Return [X, Y] of the center of cell containing provided text 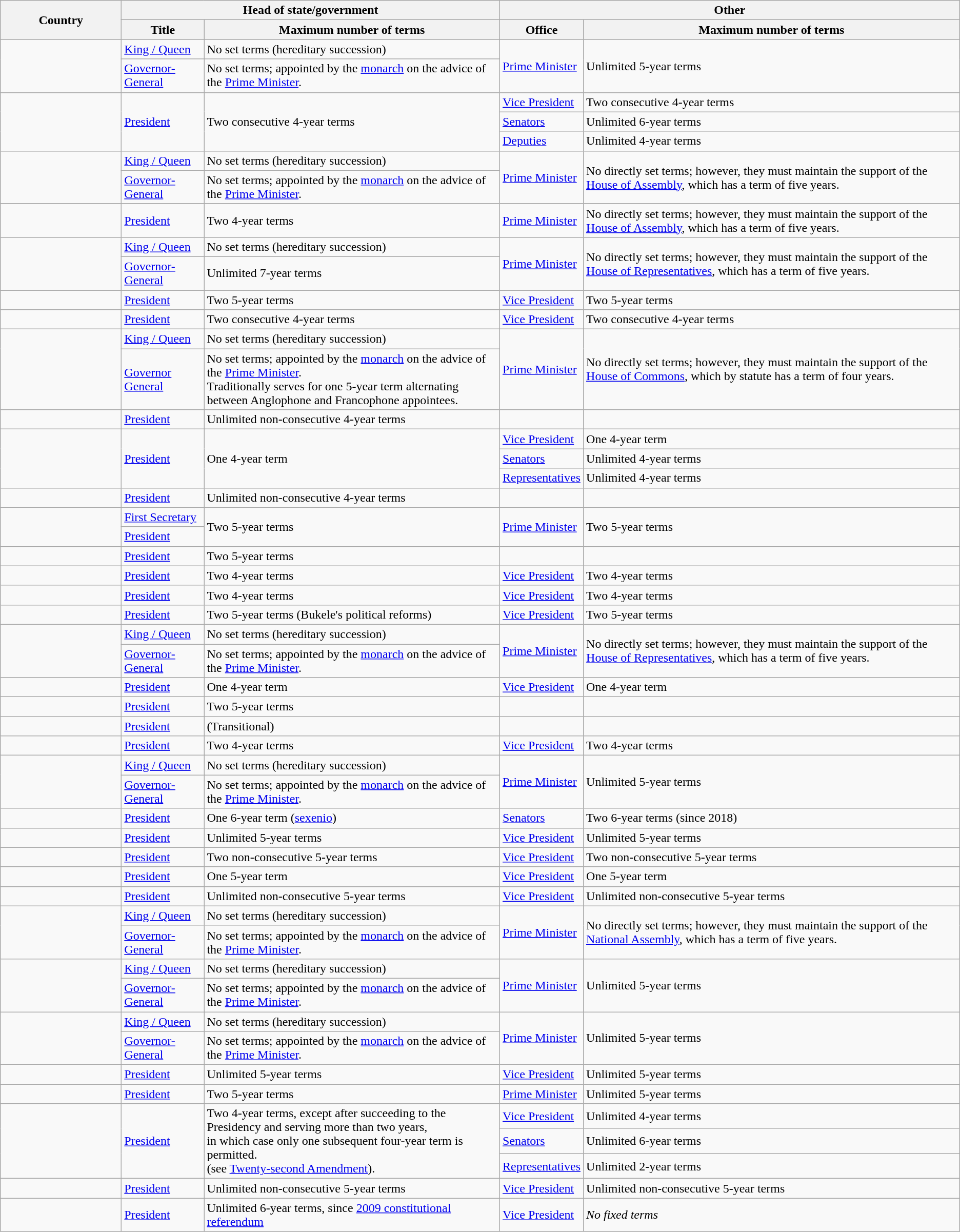
Two 6-year terms (since 2018) [772, 818]
Unlimited 7-year terms [352, 273]
No directly set terms; however, they must maintain the support of the National Assembly, which has a term of five years. [772, 932]
Head of state/government [311, 10]
Governor General [163, 380]
Unlimited 6-year terms, since 2009 constitutional referendum [352, 1215]
One 6-year term (sexenio) [352, 818]
Unlimited 2-year terms [772, 1166]
Country [61, 20]
Deputies [542, 141]
No directly set terms; however, they must maintain the support of the House of Commons, which by statute has a term of four years. [772, 369]
Other [730, 10]
First Secretary [163, 517]
Office [542, 30]
(Transitional) [352, 726]
Title [163, 30]
Two 5-year terms (Bukele's political reforms) [352, 614]
No fixed terms [772, 1215]
